Find where the given text appears and provide that cell's center as (x, y) coordinate. 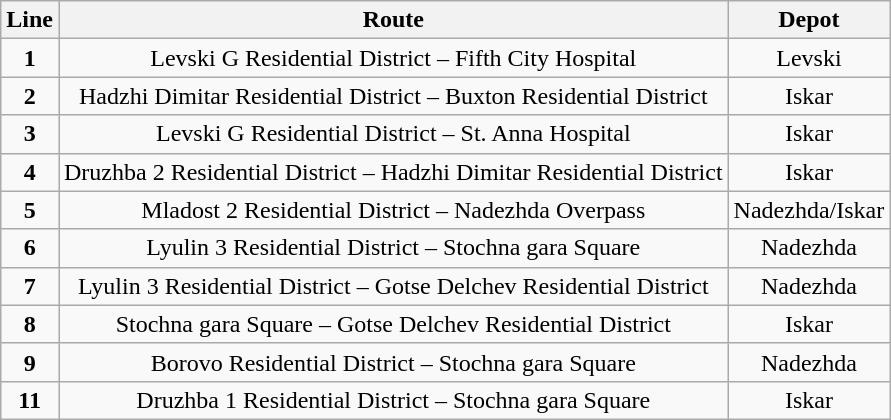
2 (30, 96)
Nadezhda/Iskar (809, 210)
Mladost 2 Residential District – Nadezhda Overpass (393, 210)
6 (30, 248)
Levski G Residential District – St. Anna Hospital (393, 134)
8 (30, 324)
5 (30, 210)
Lyulin 3 Residential District – Stochna gara Square (393, 248)
Druzhba 2 Residential District – Hadzhi Dimitar Residential District (393, 172)
Lyulin 3 Residential District – Gotse Delchev Residential District (393, 286)
Levski (809, 58)
7 (30, 286)
4 (30, 172)
Borovo Residential District – Stochna gara Square (393, 362)
Route (393, 20)
9 (30, 362)
11 (30, 400)
Levski G Residential District – Fifth City Hospital (393, 58)
3 (30, 134)
Line (30, 20)
Druzhba 1 Residential District – Stochna gara Square (393, 400)
1 (30, 58)
Depot (809, 20)
Stochna gara Square – Gotse Delchev Residential District (393, 324)
Hadzhi Dimitar Residential District – Buxton Residential District (393, 96)
